For the text-containing cell, return its midpoint in (X, Y) coordinate format. 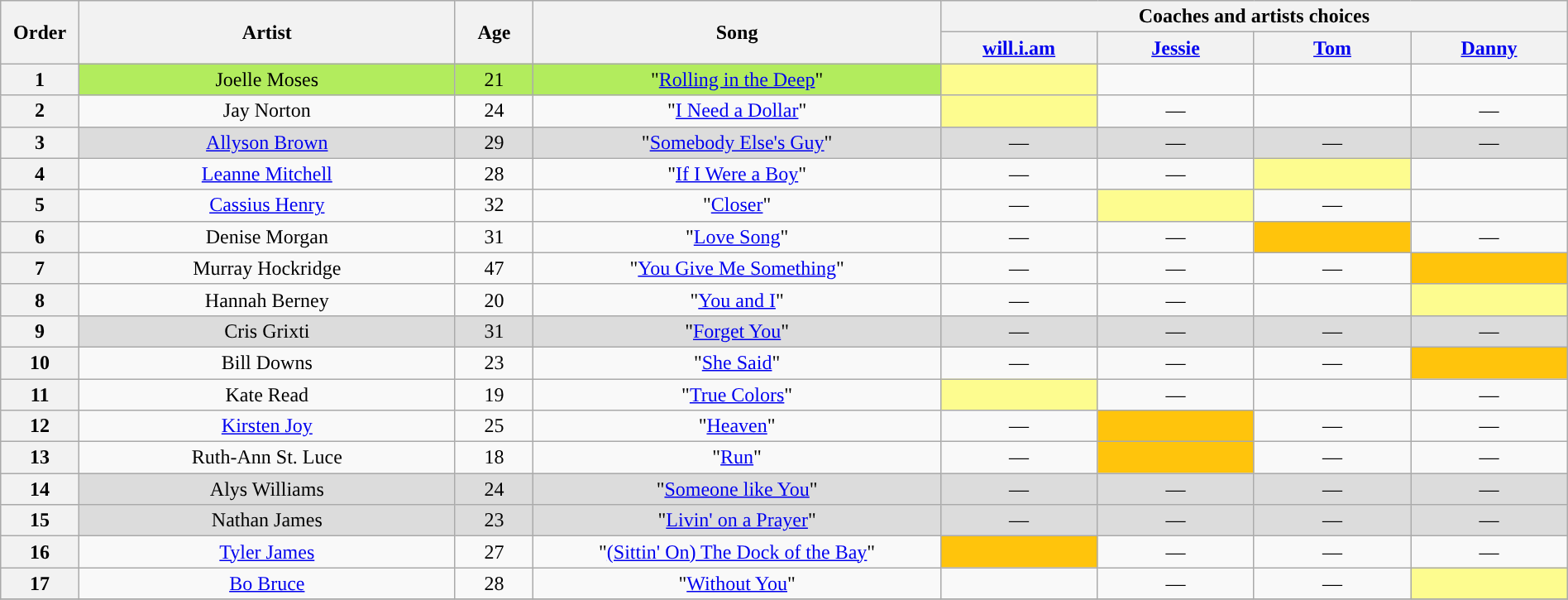
"Rolling in the Deep" (738, 79)
11 (40, 395)
"Someone like You" (738, 489)
"Heaven" (738, 426)
"You Give Me Something" (738, 268)
10 (40, 362)
9 (40, 331)
17 (40, 583)
"Closer" (738, 205)
Ruth-Ann St. Luce (266, 458)
14 (40, 489)
5 (40, 205)
Cassius Henry (266, 205)
"Love Song" (738, 237)
3 (40, 142)
27 (495, 552)
25 (495, 426)
"Forget You" (738, 331)
16 (40, 552)
Allyson Brown (266, 142)
Danny (1489, 48)
8 (40, 300)
Bo Bruce (266, 583)
21 (495, 79)
15 (40, 521)
"Without You" (738, 583)
Leanne Mitchell (266, 174)
20 (495, 300)
Alys Williams (266, 489)
Coaches and artists choices (1254, 17)
Artist (266, 32)
Order (40, 32)
7 (40, 268)
13 (40, 458)
"If I Were a Boy" (738, 174)
1 (40, 79)
"Livin' on a Prayer" (738, 521)
"You and I" (738, 300)
will.i.am (1019, 48)
Tyler James (266, 552)
"I Need a Dollar" (738, 111)
6 (40, 237)
Kirsten Joy (266, 426)
"She Said" (738, 362)
Denise Morgan (266, 237)
2 (40, 111)
19 (495, 395)
Jay Norton (266, 111)
47 (495, 268)
18 (495, 458)
Tom (1331, 48)
Song (738, 32)
12 (40, 426)
32 (495, 205)
Kate Read (266, 395)
"(Sittin' On) The Dock of the Bay" (738, 552)
Bill Downs (266, 362)
Jessie (1176, 48)
"Somebody Else's Guy" (738, 142)
Age (495, 32)
4 (40, 174)
"Run" (738, 458)
Hannah Berney (266, 300)
Murray Hockridge (266, 268)
Cris Grixti (266, 331)
Nathan James (266, 521)
"True Colors" (738, 395)
Joelle Moses (266, 79)
29 (495, 142)
